Scan for the cell matching the given text and deliver its [X, Y] coordinate at center. 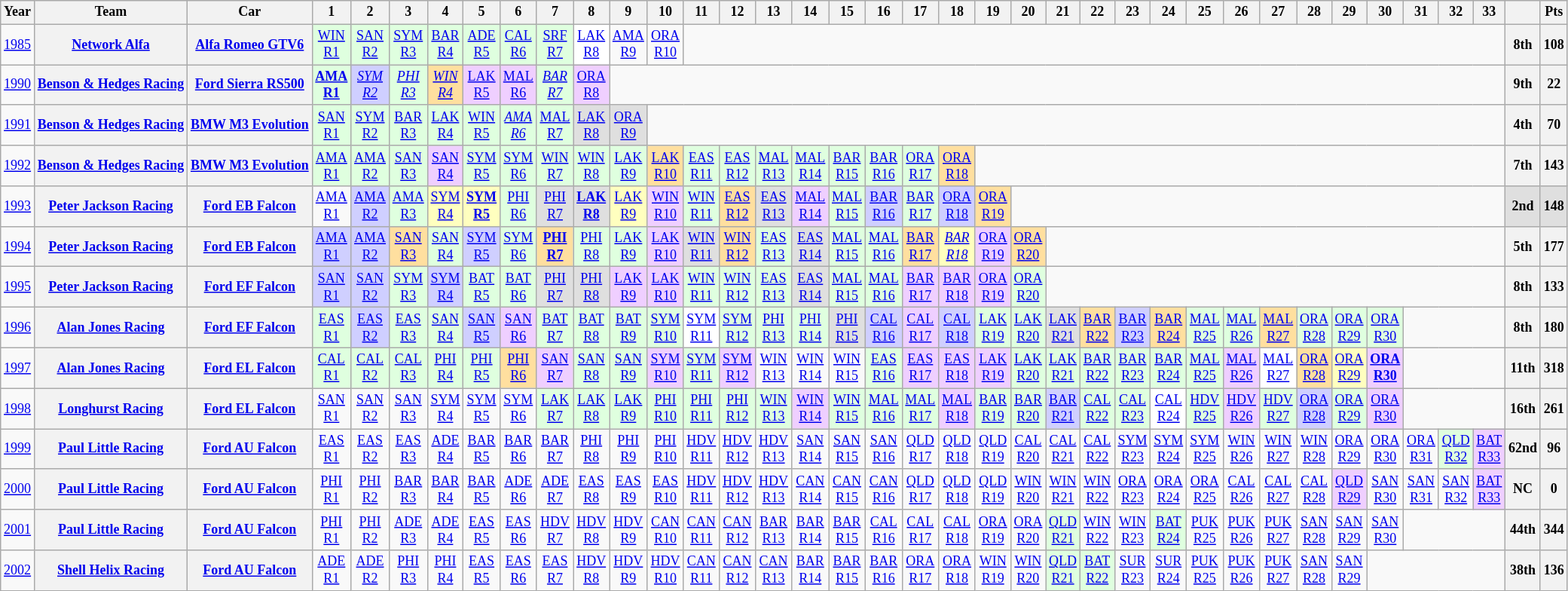
AMAR9 [628, 44]
ORAR24 [1169, 489]
SANR32 [1456, 489]
1995 [18, 287]
14 [811, 12]
SANR14 [811, 449]
EASR16 [883, 368]
WINR28 [1314, 449]
CALR28 [1314, 489]
EASR18 [957, 368]
108 [1554, 44]
16th [1524, 409]
70 [1554, 125]
PHIR9 [628, 449]
CALR24 [1169, 409]
HDVR7 [555, 530]
BATR5 [482, 287]
2001 [18, 530]
9 [628, 12]
WINR23 [1132, 530]
EASR10 [665, 489]
ADER7 [555, 489]
143 [1554, 166]
27 [1278, 12]
CALR23 [1132, 409]
9th [1524, 85]
WINR1 [332, 44]
344 [1554, 530]
16 [883, 12]
HDVR10 [665, 571]
SRFR7 [555, 44]
Shell Helix Racing [110, 571]
ADER2 [371, 571]
HDVR26 [1242, 409]
WINR7 [555, 166]
WINR21 [1063, 489]
CANR14 [811, 489]
BATR24 [1169, 530]
BARR6 [518, 449]
ADER5 [482, 44]
Year [18, 12]
28 [1314, 12]
21 [1063, 12]
1999 [18, 449]
CALR6 [518, 44]
MALR17 [921, 409]
2nd [1524, 207]
1985 [18, 44]
BATR7 [555, 328]
ORAR31 [1421, 449]
BATR22 [1097, 571]
SYMR25 [1206, 449]
318 [1554, 368]
1996 [18, 328]
1 [332, 12]
CANR15 [847, 489]
2000 [18, 489]
SANR8 [591, 368]
1993 [18, 207]
ORAR10 [665, 44]
SANR5 [482, 328]
MALR6 [518, 85]
2002 [18, 571]
180 [1554, 328]
7th [1524, 166]
CANR10 [665, 530]
WINR8 [591, 166]
ORAR23 [1132, 489]
LAKR7 [555, 409]
8 [591, 12]
1994 [18, 247]
QLDR32 [1456, 449]
10 [665, 12]
BATR9 [628, 328]
BARR20 [1028, 409]
5th [1524, 247]
29 [1349, 12]
62nd [1524, 449]
SYMR24 [1169, 449]
EASR11 [701, 166]
PHIR12 [738, 409]
133 [1554, 287]
SANR31 [1421, 489]
7 [555, 12]
EASR17 [921, 368]
33 [1489, 12]
LAKR4 [445, 125]
4th [1524, 125]
18 [957, 12]
6 [518, 12]
PHIR13 [773, 328]
EASR7 [555, 571]
3 [408, 12]
13 [773, 12]
20 [1028, 12]
BARR13 [773, 530]
NC [1524, 489]
26 [1242, 12]
0 [1554, 489]
1991 [18, 125]
SANR6 [518, 328]
CALR20 [1028, 449]
30 [1385, 12]
ORAR8 [591, 85]
MALR13 [773, 166]
Network Alfa [110, 44]
CALR2 [371, 368]
32 [1456, 12]
SURR24 [1169, 571]
HDVR27 [1278, 409]
11th [1524, 368]
Longhurst Racing [110, 409]
12 [738, 12]
CALR1 [332, 368]
MALR7 [555, 125]
17 [921, 12]
PHIR5 [482, 368]
SANR9 [628, 368]
WINR27 [1278, 449]
SYMR23 [1132, 449]
ADER1 [332, 571]
177 [1554, 247]
Ford Sierra RS500 [250, 85]
PHIR15 [847, 328]
148 [1554, 207]
24 [1169, 12]
96 [1554, 449]
ORAR9 [628, 125]
BATR6 [518, 287]
AMAR3 [408, 207]
SANR16 [883, 449]
HDVR25 [1206, 409]
Team [110, 12]
EASR9 [628, 489]
WINR5 [482, 125]
ORAR25 [1206, 489]
261 [1554, 409]
WINR19 [993, 571]
1990 [18, 85]
WINR26 [1242, 449]
CALR27 [1278, 489]
1998 [18, 409]
LAKR5 [482, 85]
2 [371, 12]
BARR21 [1063, 409]
CALR26 [1242, 489]
31 [1421, 12]
Pts [1554, 12]
MALR18 [957, 409]
1992 [18, 166]
AMAR6 [518, 125]
23 [1132, 12]
PHIR14 [811, 328]
CANR13 [773, 571]
SURR23 [1132, 571]
Car [250, 12]
38th [1524, 571]
CALR3 [408, 368]
WINR4 [445, 85]
WINR10 [665, 207]
15 [847, 12]
EASR8 [591, 489]
CANR16 [883, 489]
ADER6 [518, 489]
44th [1524, 530]
1997 [18, 368]
5 [482, 12]
25 [1206, 12]
11 [701, 12]
CALR21 [1063, 449]
19 [993, 12]
PHIR11 [701, 409]
136 [1554, 571]
Alfa Romeo GTV6 [250, 44]
4 [445, 12]
QLDR29 [1349, 489]
SANR15 [847, 449]
BARR19 [993, 409]
BATR8 [591, 328]
SANR7 [555, 368]
ADER3 [408, 530]
